Output the [x, y] coordinate of the center of the cell containing the given text.  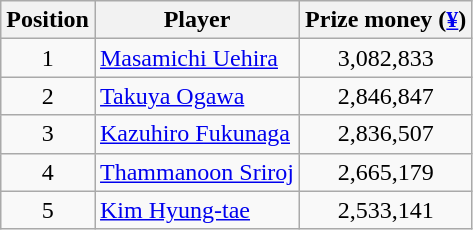
1 [48, 58]
5 [48, 210]
Takuya Ogawa [196, 96]
3,082,833 [386, 58]
2 [48, 96]
Kazuhiro Fukunaga [196, 134]
Kim Hyung-tae [196, 210]
2,846,847 [386, 96]
Masamichi Uehira [196, 58]
Position [48, 20]
3 [48, 134]
4 [48, 172]
2,533,141 [386, 210]
Prize money (¥) [386, 20]
2,836,507 [386, 134]
2,665,179 [386, 172]
Thammanoon Sriroj [196, 172]
Player [196, 20]
